Extract the (X, Y) coordinate from the center of the cell holding the provided text.  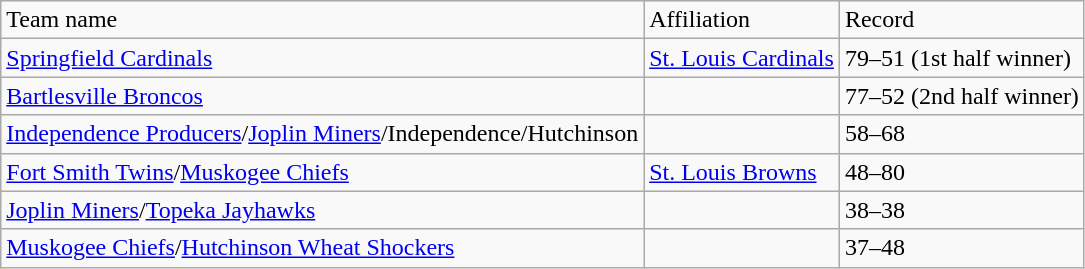
79–51 (1st half winner) (962, 58)
Affiliation (742, 20)
58–68 (962, 134)
Joplin Miners/Topeka Jayhawks (322, 210)
St. Louis Cardinals (742, 58)
Fort Smith Twins/Muskogee Chiefs (322, 172)
37–48 (962, 248)
Record (962, 20)
Bartlesville Broncos (322, 96)
77–52 (2nd half winner) (962, 96)
48–80 (962, 172)
St. Louis Browns (742, 172)
Muskogee Chiefs/Hutchinson Wheat Shockers (322, 248)
38–38 (962, 210)
Springfield Cardinals (322, 58)
Team name (322, 20)
Independence Producers/Joplin Miners/Independence/Hutchinson (322, 134)
